Pinpoint the cell where the given text exists, returning its [x, y] midpoint coordinate. 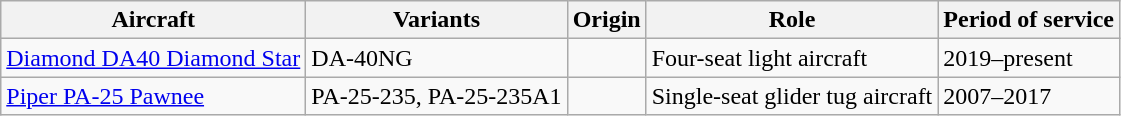
Variants [436, 20]
Four-seat light aircraft [792, 58]
Period of service [1029, 20]
2007–2017 [1029, 96]
2019–present [1029, 58]
DA-40NG [436, 58]
Diamond DA40 Diamond Star [154, 58]
Role [792, 20]
Aircraft [154, 20]
PA-25-235, PA-25-235A1 [436, 96]
Origin [606, 20]
Piper PA-25 Pawnee [154, 96]
Single-seat glider tug aircraft [792, 96]
